Detect which cell encompasses the target text, then output its (X, Y) center coordinate. 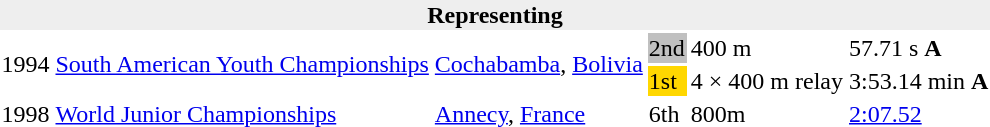
400 m (766, 48)
4 × 400 m relay (766, 81)
2nd (666, 48)
57.71 s A (919, 48)
3:53.14 min A (919, 81)
1994 (26, 64)
1st (666, 81)
Cochabamba, Bolivia (538, 64)
Representing (495, 15)
South American Youth Championships (242, 64)
